For the text-containing cell, return its midpoint in [X, Y] coordinate format. 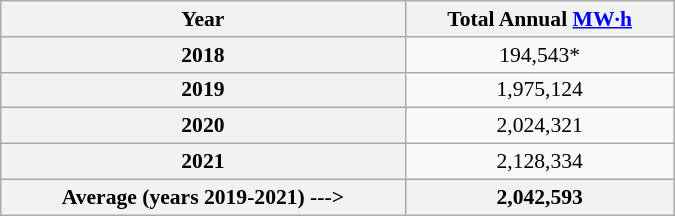
Average (years 2019-2021) ---> [203, 197]
Total Annual MW·h [540, 19]
1,975,124 [540, 90]
2,128,334 [540, 162]
2021 [203, 162]
2020 [203, 126]
2018 [203, 55]
2,042,593 [540, 197]
2019 [203, 90]
Year [203, 19]
2,024,321 [540, 126]
194,543* [540, 55]
